Extract the [X, Y] coordinate from the center of the cell holding the provided text.  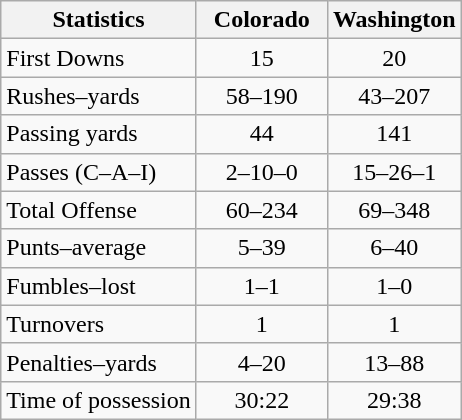
Penalties–yards [99, 362]
13–88 [394, 362]
69–348 [394, 210]
1–0 [394, 286]
Punts–average [99, 248]
Fumbles–lost [99, 286]
Colorado [262, 20]
44 [262, 134]
Washington [394, 20]
2–10–0 [262, 172]
60–234 [262, 210]
6–40 [394, 248]
Rushes–yards [99, 96]
20 [394, 58]
141 [394, 134]
15–26–1 [394, 172]
Passes (C–A–I) [99, 172]
5–39 [262, 248]
29:38 [394, 400]
Passing yards [99, 134]
1–1 [262, 286]
First Downs [99, 58]
Time of possession [99, 400]
30:22 [262, 400]
4–20 [262, 362]
Statistics [99, 20]
43–207 [394, 96]
15 [262, 58]
Total Offense [99, 210]
Turnovers [99, 324]
58–190 [262, 96]
